Output the (X, Y) coordinate of the center of the cell containing the given text.  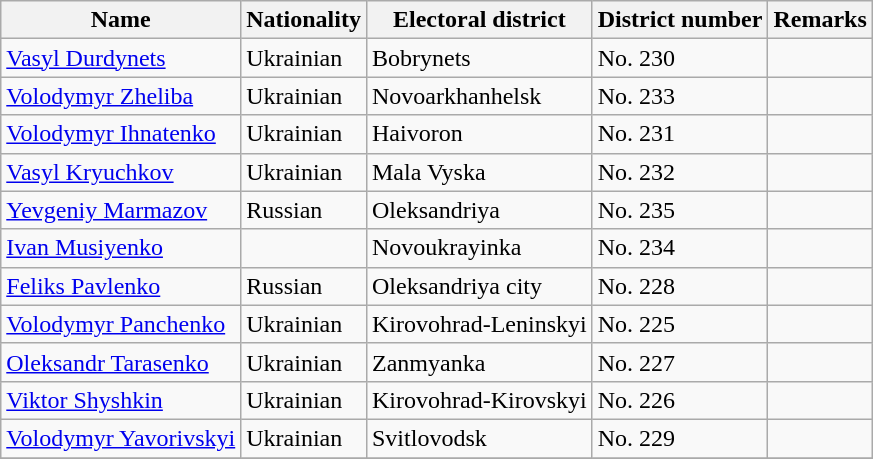
Oleksandriya city (479, 286)
No. 225 (680, 324)
No. 231 (680, 134)
Ivan Musiyenko (121, 248)
Zanmyanka (479, 362)
No. 234 (680, 248)
Volodymyr Yavorivskyi (121, 438)
No. 233 (680, 96)
Viktor Shyshkin (121, 400)
Vasyl Durdynets (121, 58)
Volodymyr Zheliba (121, 96)
Bobrynets (479, 58)
No. 226 (680, 400)
Remarks (820, 20)
Name (121, 20)
No. 227 (680, 362)
Novoukrayinka (479, 248)
Volodymyr Ihnatenko (121, 134)
Svitlovodsk (479, 438)
Novoarkhanhelsk (479, 96)
Haivoron (479, 134)
No. 228 (680, 286)
Feliks Pavlenko (121, 286)
Volodymyr Panchenko (121, 324)
No. 232 (680, 172)
Vasyl Kryuchkov (121, 172)
No. 235 (680, 210)
No. 230 (680, 58)
Mala Vyska (479, 172)
District number (680, 20)
Oleksandriya (479, 210)
Yevgeniy Marmazov (121, 210)
Kirovohrad-Leninskyi (479, 324)
Electoral district (479, 20)
Oleksandr Tarasenko (121, 362)
Nationality (304, 20)
Kirovohrad-Kirovskyi (479, 400)
No. 229 (680, 438)
